Return the [X, Y] coordinate for the center point of the cell that contains the specified text.  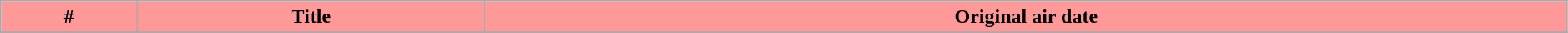
Original air date [1026, 17]
# [69, 17]
Title [311, 17]
